Capture the cell that displays the provided text and extract its [x, y] central coordinate. 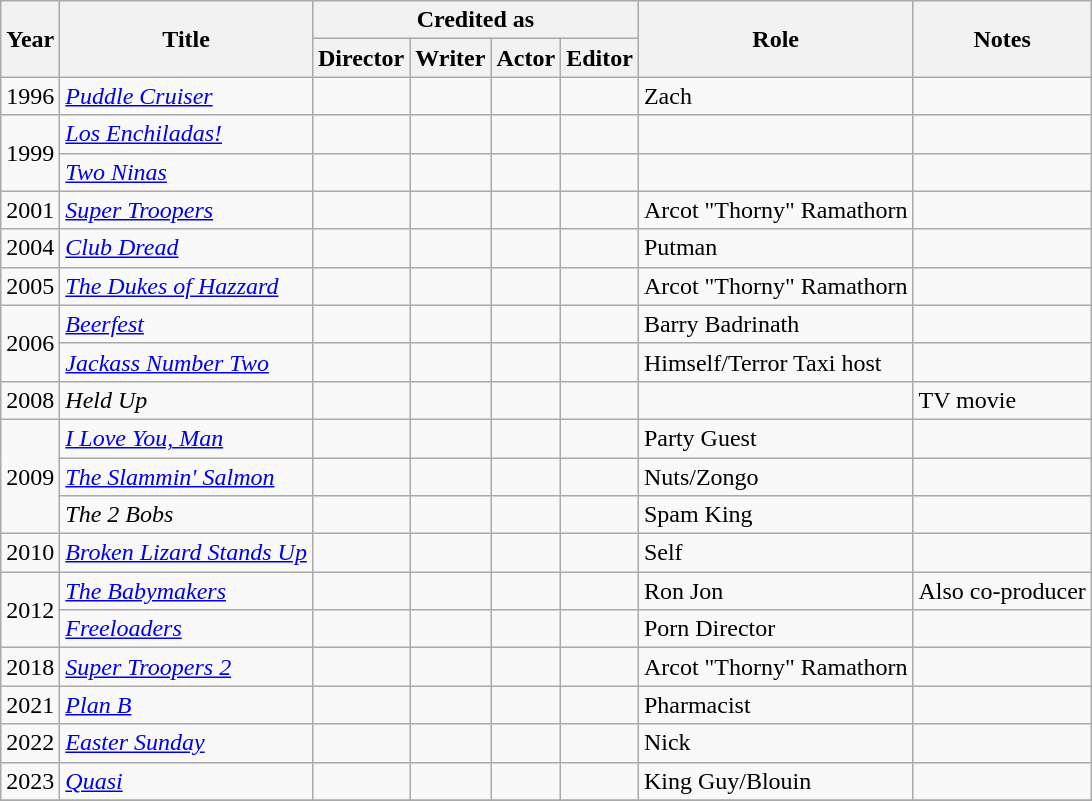
Jackass Number Two [186, 362]
King Guy/Blouin [776, 781]
Notes [1002, 39]
Role [776, 39]
Nuts/Zongo [776, 477]
Super Troopers [186, 210]
Plan B [186, 705]
The 2 Bobs [186, 515]
Actor [526, 58]
Also co-producer [1002, 591]
2012 [30, 610]
Writer [450, 58]
Two Ninas [186, 172]
Editor [600, 58]
Nick [776, 743]
2001 [30, 210]
2018 [30, 667]
Self [776, 553]
Porn Director [776, 629]
Spam King [776, 515]
TV movie [1002, 400]
2022 [30, 743]
Title [186, 39]
1999 [30, 153]
Beerfest [186, 324]
Himself/Terror Taxi host [776, 362]
Credited as [475, 20]
2009 [30, 476]
Ron Jon [776, 591]
The Slammin' Salmon [186, 477]
Putman [776, 248]
The Dukes of Hazzard [186, 286]
Freeloaders [186, 629]
Zach [776, 96]
I Love You, Man [186, 438]
Puddle Cruiser [186, 96]
Super Troopers 2 [186, 667]
Barry Badrinath [776, 324]
Held Up [186, 400]
Quasi [186, 781]
Club Dread [186, 248]
Pharmacist [776, 705]
1996 [30, 96]
2023 [30, 781]
Broken Lizard Stands Up [186, 553]
2006 [30, 343]
2004 [30, 248]
2005 [30, 286]
Year [30, 39]
Los Enchiladas! [186, 134]
2008 [30, 400]
Party Guest [776, 438]
2010 [30, 553]
The Babymakers [186, 591]
Easter Sunday [186, 743]
Director [360, 58]
2021 [30, 705]
